Extract the [X, Y] coordinate from the center of the cell holding the provided text.  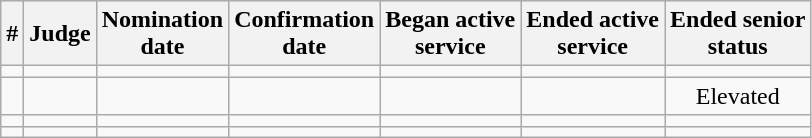
Judge [60, 34]
Confirmationdate [304, 34]
Ended seniorstatus [737, 34]
Ended activeservice [593, 34]
Elevated [737, 96]
Nominationdate [162, 34]
Began activeservice [450, 34]
# [12, 34]
